Locate the cell with the specified text and output its (x, y) center coordinate. 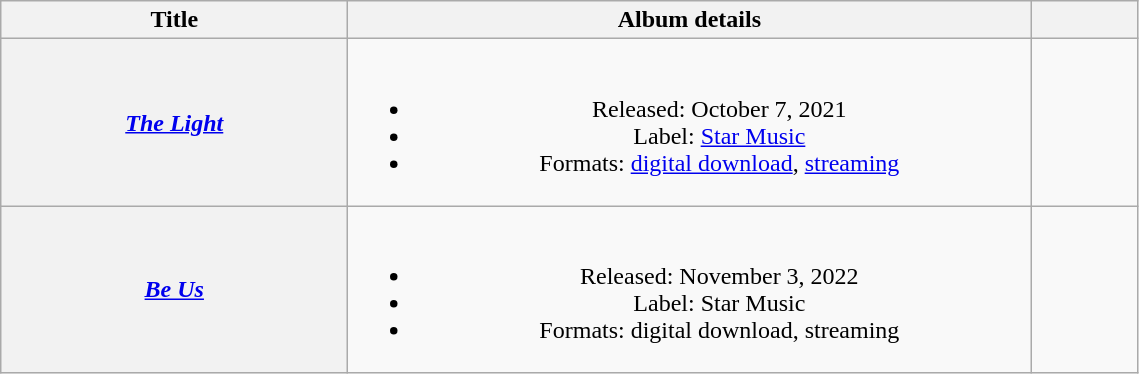
Released: October 7, 2021Label: Star MusicFormats: digital download, streaming (690, 122)
The Light (174, 122)
Title (174, 20)
Released: November 3, 2022Label: Star MusicFormats: digital download, streaming (690, 290)
Album details (690, 20)
Be Us (174, 290)
